Return (x, y) of the center of cell containing provided text 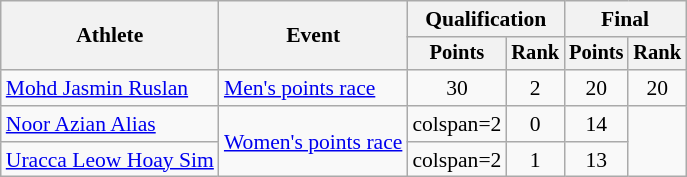
Qualification (486, 19)
Mohd Jasmin Ruslan (110, 88)
Noor Azian Alias (110, 124)
Athlete (110, 36)
Men's points race (314, 88)
Women's points race (314, 142)
30 (456, 88)
2 (535, 88)
colspan=2 (456, 124)
Event (314, 36)
14 (596, 124)
0 (535, 124)
Final (625, 19)
